Return the (X, Y) coordinate for the center point of the cell that contains the specified text.  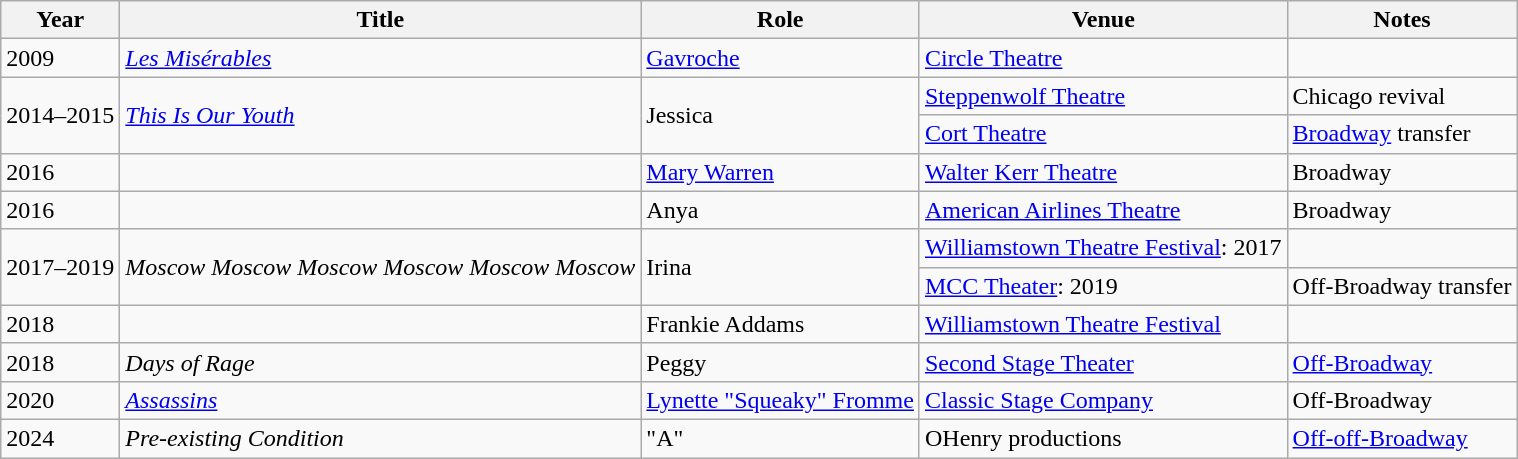
This Is Our Youth (380, 115)
Williamstown Theatre Festival: 2017 (1103, 248)
2017–2019 (60, 267)
OHenry productions (1103, 438)
Notes (1402, 20)
Pre-existing Condition (380, 438)
Title (380, 20)
2024 (60, 438)
Circle Theatre (1103, 58)
Venue (1103, 20)
Lynette "Squeaky" Fromme (780, 400)
Role (780, 20)
2009 (60, 58)
Mary Warren (780, 172)
Cort Theatre (1103, 134)
Year (60, 20)
Off-off-Broadway (1402, 438)
2014–2015 (60, 115)
Steppenwolf Theatre (1103, 96)
Walter Kerr Theatre (1103, 172)
Classic Stage Company (1103, 400)
American Airlines Theatre (1103, 210)
Frankie Addams (780, 324)
Assassins (380, 400)
MCC Theater: 2019 (1103, 286)
Jessica (780, 115)
Days of Rage (380, 362)
Anya (780, 210)
Peggy (780, 362)
Second Stage Theater (1103, 362)
Les Misérables (380, 58)
"A" (780, 438)
2020 (60, 400)
Gavroche (780, 58)
Off-Broadway transfer (1402, 286)
Irina (780, 267)
Broadway transfer (1402, 134)
Moscow Moscow Moscow Moscow Moscow Moscow (380, 267)
Chicago revival (1402, 96)
Williamstown Theatre Festival (1103, 324)
